Output the (X, Y) coordinate of the center of the cell containing the given text.  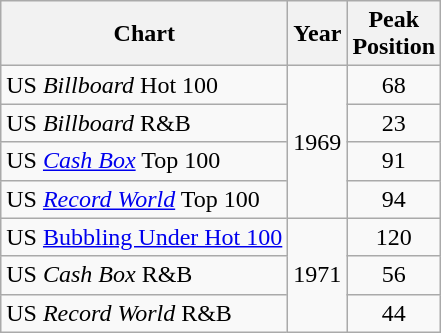
US Record World Top 100 (144, 199)
US Cash Box R&B (144, 275)
120 (394, 237)
US Record World R&B (144, 313)
Year (318, 34)
Chart (144, 34)
44 (394, 313)
PeakPosition (394, 34)
94 (394, 199)
US Billboard R&B (144, 123)
US Cash Box Top 100 (144, 161)
1969 (318, 142)
23 (394, 123)
68 (394, 85)
US Billboard Hot 100 (144, 85)
US Bubbling Under Hot 100 (144, 237)
1971 (318, 275)
91 (394, 161)
56 (394, 275)
